Return the (X, Y) coordinate for the center point of the cell that contains the specified text.  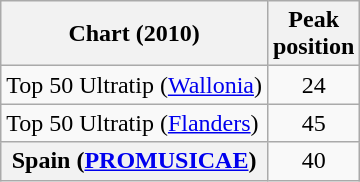
24 (313, 85)
Chart (2010) (134, 34)
Peakposition (313, 34)
45 (313, 123)
Top 50 Ultratip (Wallonia) (134, 85)
Top 50 Ultratip (Flanders) (134, 123)
Spain (PROMUSICAE) (134, 161)
40 (313, 161)
